Search for the cell housing the specified text and yield its [x, y] center coordinate. 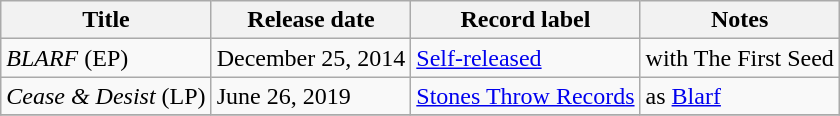
Title [106, 20]
as Blarf [740, 96]
Record label [526, 20]
with The First Seed [740, 58]
BLARF (EP) [106, 58]
Stones Throw Records [526, 96]
Notes [740, 20]
Cease & Desist (LP) [106, 96]
June 26, 2019 [311, 96]
December 25, 2014 [311, 58]
Self-released [526, 58]
Release date [311, 20]
